Pinpoint the cell where the given text exists, returning its (X, Y) midpoint coordinate. 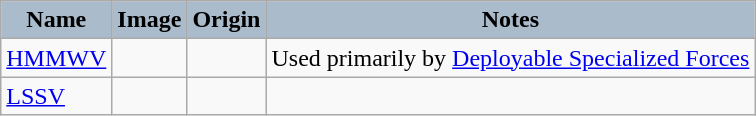
Notes (510, 20)
Name (56, 20)
Used primarily by Deployable Specialized Forces (510, 58)
Image (150, 20)
Origin (226, 20)
HMMWV (56, 58)
LSSV (56, 96)
